Pinpoint the cell where the given text exists, returning its [X, Y] midpoint coordinate. 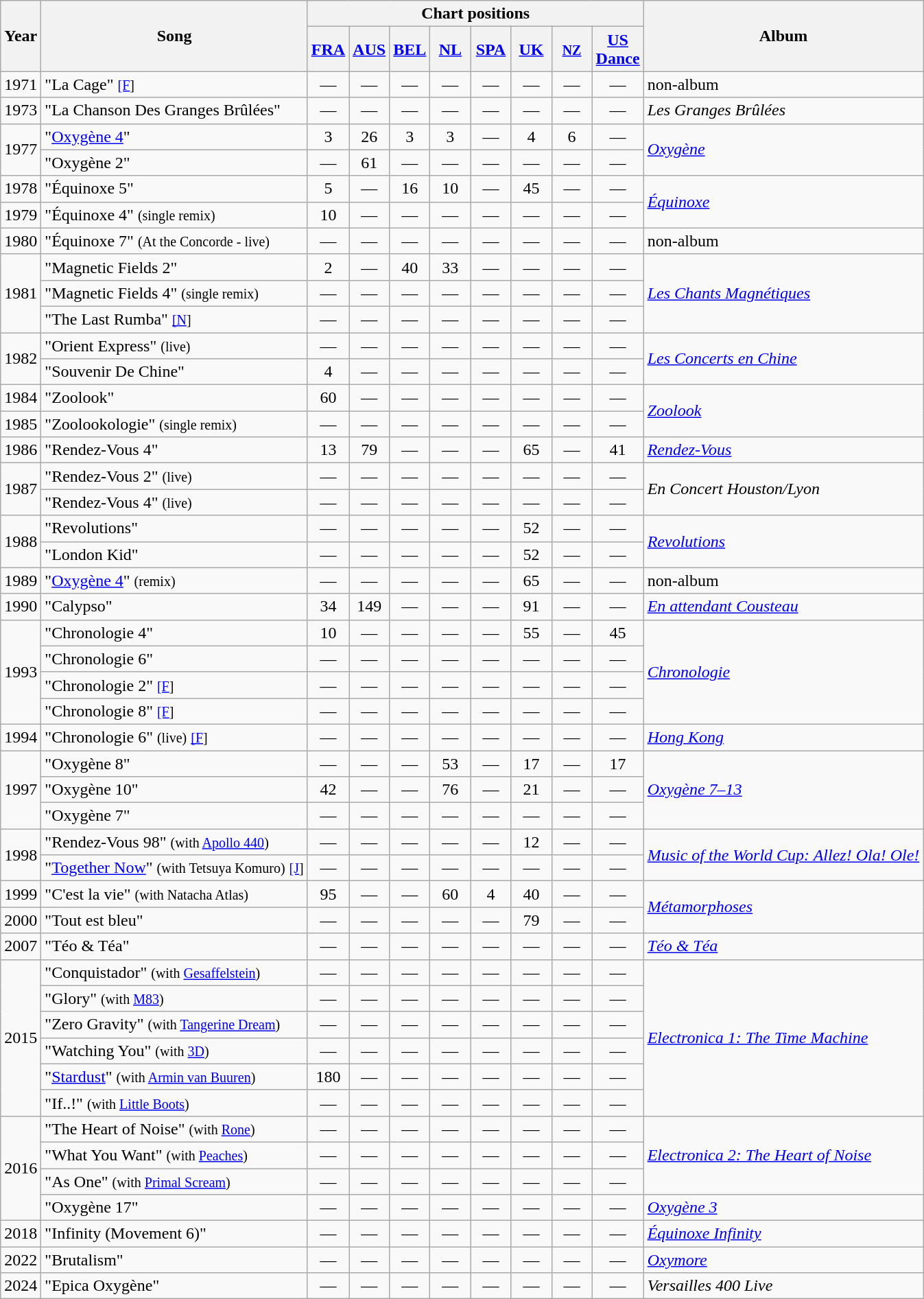
"Stardust" (with Armin van Buuren) [174, 1077]
Les Chants Magnétiques [783, 293]
"Oxygène 10" [174, 790]
"What You Want" (with Peaches) [174, 1155]
En attendant Cousteau [783, 607]
1989 [21, 581]
1990 [21, 607]
Electronica 1: The Time Machine [783, 1038]
"Oxygène 7" [174, 816]
"Tout est bleu" [174, 920]
33 [450, 267]
1979 [21, 215]
Chart positions [475, 14]
"La Cage" [F] [174, 84]
1978 [21, 189]
"Oxygène 4" [174, 137]
En Concert Houston/Lyon [783, 489]
1988 [21, 541]
42 [328, 790]
"Magnetic Fields 2" [174, 267]
Oxymore [783, 1260]
"Équinoxe 4" (single remix) [174, 215]
1982 [21, 358]
US Dance [617, 49]
Les Concerts en Chine [783, 358]
1973 [21, 110]
"Conquistador" (with Gesaffelstein) [174, 972]
1985 [21, 424]
1998 [21, 855]
"Rendez-Vous 4" (live) [174, 502]
Oxygène [783, 150]
"Revolutions" [174, 528]
"Chronologie 6" [174, 659]
"If..!" (with Little Boots) [174, 1103]
"La Chanson Des Granges Brûlées" [174, 110]
Revolutions [783, 541]
"Rendez-Vous 4" [174, 450]
"London Kid" [174, 554]
"Oxygène 8" [174, 764]
2024 [21, 1286]
"Zoolook" [174, 398]
2022 [21, 1260]
Hong Kong [783, 737]
91 [531, 607]
"Oxygène 4" (remix) [174, 581]
Chronologie [783, 672]
2007 [21, 946]
"Rendez-Vous 2" (live) [174, 476]
Oxygène 7–13 [783, 790]
"Téo & Téa" [174, 946]
"Souvenir De Chine" [174, 372]
16 [410, 189]
"Magnetic Fields 4" (single remix) [174, 293]
1977 [21, 150]
1997 [21, 790]
Oxygène 3 [783, 1208]
"Équinoxe 7" (At the Concorde - live) [174, 241]
"Oxygène 2" [174, 163]
"Epica Oxygène" [174, 1286]
Year [21, 36]
1984 [21, 398]
1986 [21, 450]
Music of the World Cup: Allez! Ola! Ole! [783, 855]
Rendez-Vous [783, 450]
95 [328, 894]
1980 [21, 241]
"C'est la vie" (with Natacha Atlas) [174, 894]
"Rendez-Vous 98" (with Apollo 440) [174, 842]
"Brutalism" [174, 1260]
53 [450, 764]
Les Granges Brûlées [783, 110]
Équinoxe [783, 202]
"Zero Gravity" (with Tangerine Dream) [174, 1025]
"Orient Express" (live) [174, 345]
13 [328, 450]
SPA [491, 49]
1993 [21, 672]
"Équinoxe 5" [174, 189]
1999 [21, 894]
149 [369, 607]
2018 [21, 1234]
2015 [21, 1038]
12 [531, 842]
2 [328, 267]
Song [174, 36]
55 [531, 633]
BEL [410, 49]
61 [369, 163]
"Calypso" [174, 607]
"The Heart of Noise" (with Rone) [174, 1129]
NZ [572, 49]
76 [450, 790]
41 [617, 450]
Versailles 400 Live [783, 1286]
2000 [21, 920]
1971 [21, 84]
Téo & Téa [783, 946]
1987 [21, 489]
Electronica 2: The Heart of Noise [783, 1155]
"Watching You" (with 3D) [174, 1051]
21 [531, 790]
"Glory" (with M83) [174, 998]
2016 [21, 1168]
1981 [21, 293]
"Infinity (Movement 6)" [174, 1234]
Équinoxe Infinity [783, 1234]
FRA [328, 49]
"Chronologie 6" (live) [F] [174, 737]
"Chronologie 4" [174, 633]
6 [572, 137]
26 [369, 137]
"Chronologie 2" [F] [174, 685]
"As One" (with Primal Scream) [174, 1181]
"The Last Rumba" [N] [174, 319]
NL [450, 49]
180 [328, 1077]
AUS [369, 49]
34 [328, 607]
UK [531, 49]
"Chronologie 8" [F] [174, 711]
Album [783, 36]
Zoolook [783, 411]
"Oxygène 17" [174, 1208]
Métamorphoses [783, 907]
"Zoolookologie" (single remix) [174, 424]
1994 [21, 737]
"Together Now" (with Tetsuya Komuro) [J] [174, 868]
5 [328, 189]
